Determine the (X, Y) coordinate at the center of the cell enclosing the given text.  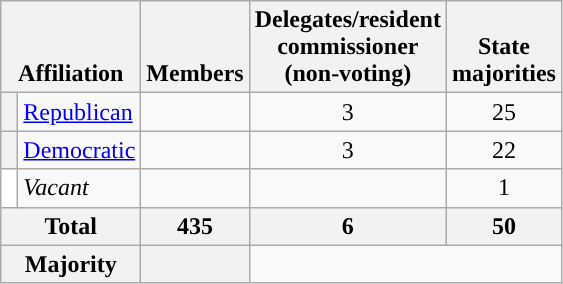
6 (348, 226)
Vacant (80, 188)
Republican (80, 112)
Affiliation (71, 47)
Members (195, 47)
22 (504, 150)
435 (195, 226)
25 (504, 112)
1 (504, 188)
Delegates/residentcommissioner(non-voting) (348, 47)
50 (504, 226)
Democratic (80, 150)
Majority (71, 264)
Statemajorities (504, 47)
Total (71, 226)
